Return the [x, y] coordinate for the center point of the cell that contains the specified text.  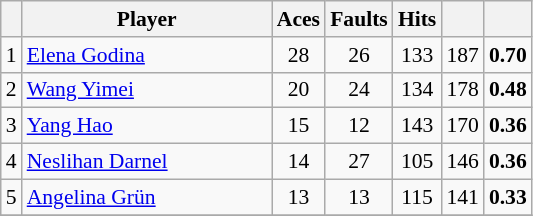
0.48 [508, 90]
Faults [359, 19]
14 [298, 162]
0.70 [508, 55]
115 [418, 197]
27 [359, 162]
105 [418, 162]
Hits [418, 19]
5 [12, 197]
Player [147, 19]
20 [298, 90]
28 [298, 55]
3 [12, 126]
134 [418, 90]
Elena Godina [147, 55]
1 [12, 55]
Angelina Grün [147, 197]
0.33 [508, 197]
2 [12, 90]
15 [298, 126]
26 [359, 55]
24 [359, 90]
146 [462, 162]
Wang Yimei [147, 90]
187 [462, 55]
133 [418, 55]
141 [462, 197]
4 [12, 162]
143 [418, 126]
170 [462, 126]
12 [359, 126]
178 [462, 90]
Aces [298, 19]
Neslihan Darnel [147, 162]
Yang Hao [147, 126]
